Detect which cell encompasses the target text, then output its (x, y) center coordinate. 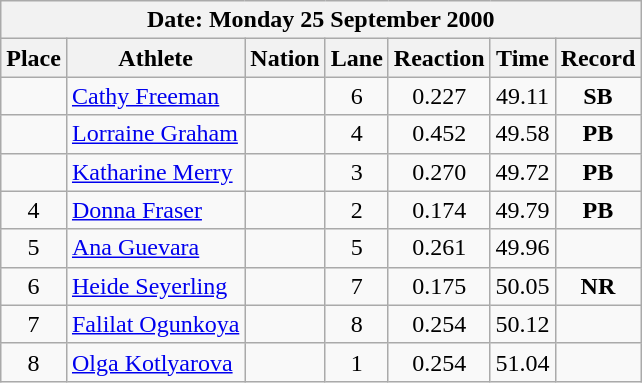
Record (598, 58)
Place (34, 58)
3 (356, 172)
Reaction (439, 58)
0.452 (439, 134)
Olga Kotlyarova (155, 362)
Lorraine Graham (155, 134)
0.227 (439, 96)
50.05 (522, 286)
49.11 (522, 96)
Lane (356, 58)
51.04 (522, 362)
Date: Monday 25 September 2000 (321, 20)
0.174 (439, 210)
Time (522, 58)
49.72 (522, 172)
Falilat Ogunkoya (155, 324)
NR (598, 286)
SB (598, 96)
Nation (285, 58)
0.270 (439, 172)
Heide Seyerling (155, 286)
50.12 (522, 324)
0.175 (439, 286)
Cathy Freeman (155, 96)
Donna Fraser (155, 210)
49.96 (522, 248)
1 (356, 362)
Athlete (155, 58)
2 (356, 210)
49.79 (522, 210)
Katharine Merry (155, 172)
0.261 (439, 248)
Ana Guevara (155, 248)
49.58 (522, 134)
